Detect which cell encompasses the target text, then output its (x, y) center coordinate. 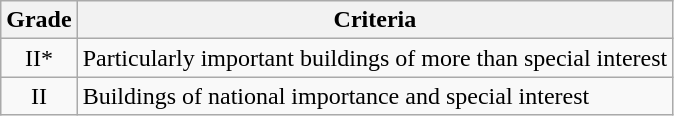
II (39, 96)
II* (39, 58)
Particularly important buildings of more than special interest (375, 58)
Grade (39, 20)
Buildings of national importance and special interest (375, 96)
Criteria (375, 20)
